Search for the cell housing the specified text and yield its [X, Y] center coordinate. 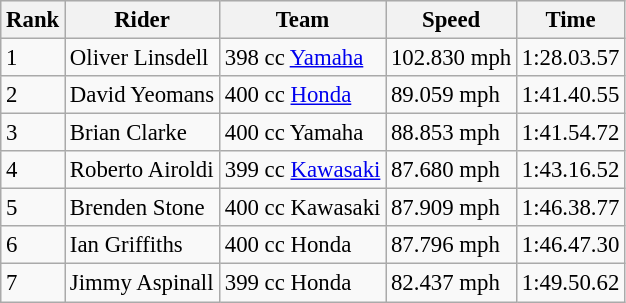
398 cc Yamaha [302, 58]
3 [33, 133]
Time [571, 20]
6 [33, 245]
399 cc Honda [302, 283]
1 [33, 58]
Ian Griffiths [142, 245]
1:43.16.52 [571, 170]
400 cc Kawasaki [302, 208]
Jimmy Aspinall [142, 283]
Brian Clarke [142, 133]
102.830 mph [452, 58]
Roberto Airoldi [142, 170]
5 [33, 208]
Team [302, 20]
1:49.50.62 [571, 283]
Rank [33, 20]
87.909 mph [452, 208]
Oliver Linsdell [142, 58]
89.059 mph [452, 95]
1:28.03.57 [571, 58]
1:46.47.30 [571, 245]
2 [33, 95]
1:41.40.55 [571, 95]
1:46.38.77 [571, 208]
1:41.54.72 [571, 133]
Speed [452, 20]
4 [33, 170]
88.853 mph [452, 133]
87.796 mph [452, 245]
400 cc Yamaha [302, 133]
87.680 mph [452, 170]
399 cc Kawasaki [302, 170]
7 [33, 283]
Rider [142, 20]
David Yeomans [142, 95]
82.437 mph [452, 283]
Brenden Stone [142, 208]
